For the text-containing cell, return its midpoint in [X, Y] coordinate format. 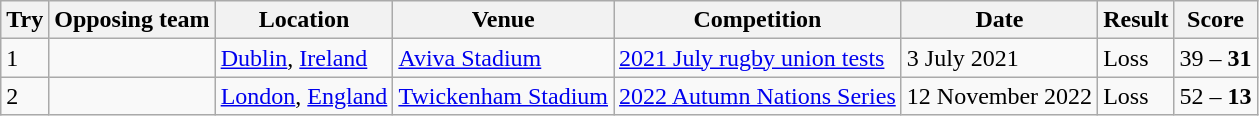
Venue [504, 20]
Competition [758, 20]
Aviva Stadium [504, 58]
Try [25, 20]
1 [25, 58]
3 July 2021 [999, 58]
Twickenham Stadium [504, 96]
Result [1136, 20]
Opposing team [132, 20]
2021 July rugby union tests [758, 58]
2022 Autumn Nations Series [758, 96]
2 [25, 96]
12 November 2022 [999, 96]
Date [999, 20]
39 – 31 [1216, 58]
Location [304, 20]
Score [1216, 20]
Dublin, Ireland [304, 58]
52 – 13 [1216, 96]
London, England [304, 96]
